Pinpoint the cell where the given text exists, returning its [X, Y] midpoint coordinate. 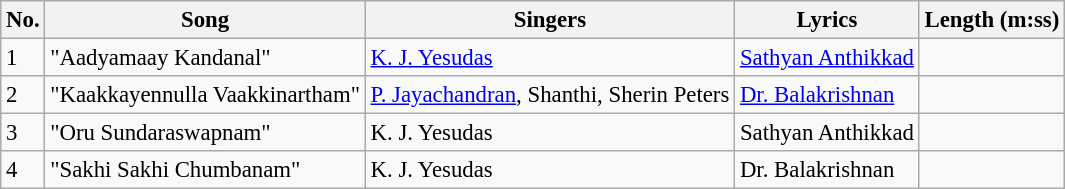
"Sakhi Sakhi Chumbanam" [205, 170]
1 [23, 58]
"Aadyamaay Kandanal" [205, 58]
P. Jayachandran, Shanthi, Sherin Peters [550, 95]
3 [23, 133]
Singers [550, 20]
Length (m:ss) [992, 20]
2 [23, 95]
Lyrics [828, 20]
Song [205, 20]
No. [23, 20]
"Oru Sundaraswapnam" [205, 133]
4 [23, 170]
"Kaakkayennulla Vaakkinartham" [205, 95]
